Find where the given text appears and provide that cell's center as (x, y) coordinate. 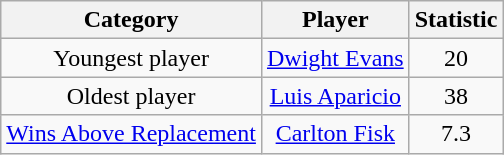
Luis Aparicio (335, 96)
Dwight Evans (335, 58)
Oldest player (132, 96)
Youngest player (132, 58)
38 (456, 96)
Wins Above Replacement (132, 134)
Category (132, 20)
Carlton Fisk (335, 134)
7.3 (456, 134)
Player (335, 20)
Statistic (456, 20)
20 (456, 58)
